Identify which cell holds the provided text, then report its (X, Y) central coordinate. 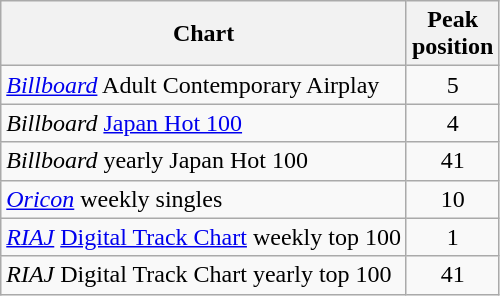
Chart (204, 34)
Billboard Japan Hot 100 (204, 123)
Billboard yearly Japan Hot 100 (204, 161)
Peakposition (452, 34)
1 (452, 237)
4 (452, 123)
RIAJ Digital Track Chart yearly top 100 (204, 275)
Oricon weekly singles (204, 199)
Billboard Adult Contemporary Airplay (204, 85)
5 (452, 85)
RIAJ Digital Track Chart weekly top 100 (204, 237)
10 (452, 199)
